Provide the [x, y] coordinate of the cell's center where the given text is located.  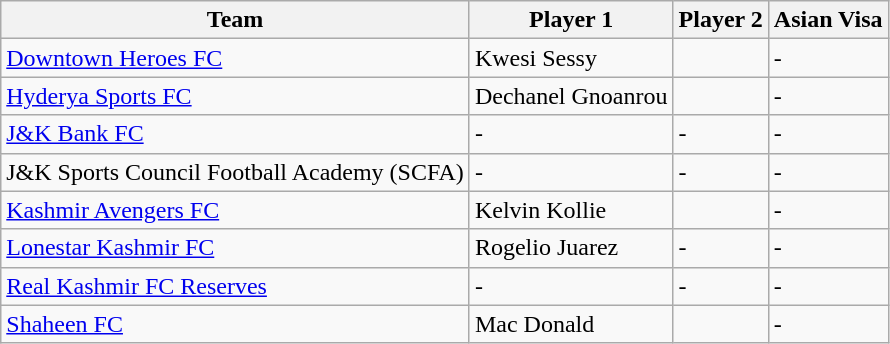
Kwesi Sessy [571, 58]
Player 1 [571, 20]
Kelvin Kollie [571, 210]
Hyderya Sports FC [236, 96]
Downtown Heroes FC [236, 58]
Real Kashmir FC Reserves [236, 286]
Player 2 [720, 20]
Shaheen FC [236, 324]
Mac Donald [571, 324]
Lonestar Kashmir FC [236, 248]
Dechanel Gnoanrou [571, 96]
J&K Bank FC [236, 134]
Kashmir Avengers FC [236, 210]
Team [236, 20]
Asian Visa [828, 20]
J&K Sports Council Football Academy (SCFA) [236, 172]
Rogelio Juarez [571, 248]
